Return the [X, Y] coordinate for the center point of the cell that contains the specified text.  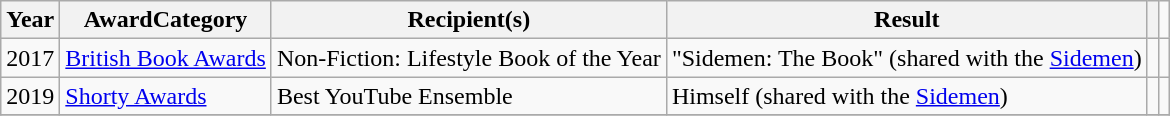
British Book Awards [166, 58]
Non-Fiction: Lifestyle Book of the Year [468, 58]
Result [906, 20]
Year [30, 20]
2017 [30, 58]
"Sidemen: The Book" (shared with the Sidemen) [906, 58]
Best YouTube Ensemble [468, 96]
2019 [30, 96]
AwardCategory [166, 20]
Shorty Awards [166, 96]
Himself (shared with the Sidemen) [906, 96]
Recipient(s) [468, 20]
